Return [x, y] of the center of cell containing provided text 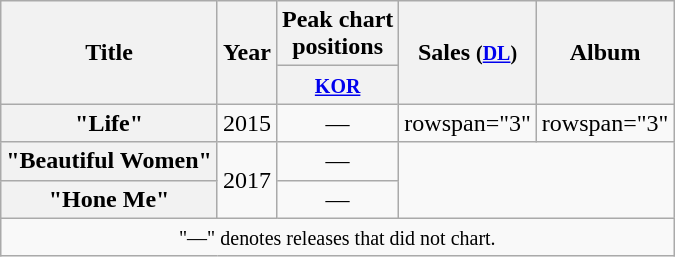
Album [605, 52]
Sales (DL) [468, 52]
"—" denotes releases that did not chart. [338, 237]
2017 [246, 180]
KOR [337, 85]
Year [246, 52]
"Life" [110, 123]
Title [110, 52]
Peak chart positions [337, 34]
"Beautiful Women" [110, 161]
2015 [246, 123]
"Hone Me" [110, 199]
